Pinpoint the cell where the given text exists, returning its [X, Y] midpoint coordinate. 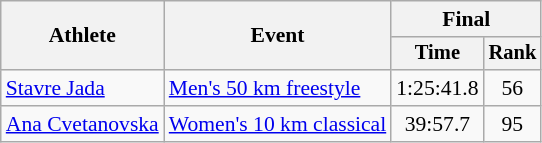
Women's 10 km classical [278, 124]
Event [278, 36]
56 [513, 88]
Stavre Jada [82, 88]
Rank [513, 54]
95 [513, 124]
Athlete [82, 36]
Men's 50 km freestyle [278, 88]
Ana Cvetanovska [82, 124]
39:57.7 [437, 124]
1:25:41.8 [437, 88]
Time [437, 54]
Final [466, 19]
